Output the [X, Y] coordinate of the center of the cell containing the given text.  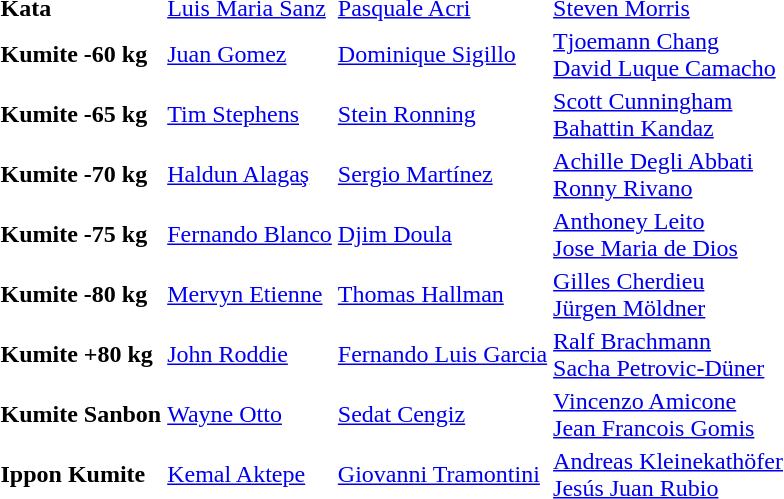
Fernando Blanco [250, 234]
Stein Ronning [442, 114]
Fernando Luis Garcia [442, 354]
Mervyn Etienne [250, 294]
Juan Gomez [250, 54]
Dominique Sigillo [442, 54]
Sergio Martínez [442, 174]
Tim Stephens [250, 114]
Thomas Hallman [442, 294]
Djim Doula [442, 234]
Wayne Otto [250, 414]
Haldun Alagaş [250, 174]
Sedat Cengiz [442, 414]
John Roddie [250, 354]
